Find where the given text appears and provide that cell's center as [X, Y] coordinate. 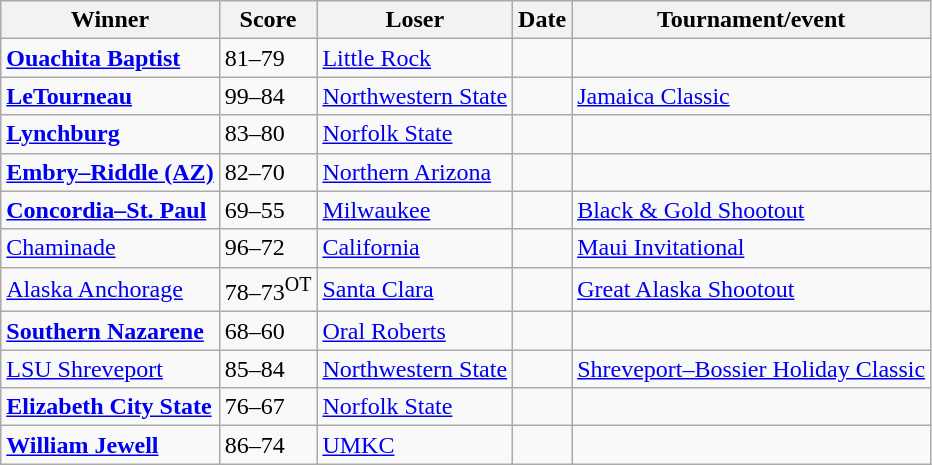
Maui Invitational [752, 248]
Score [268, 20]
Shreveport–Bossier Holiday Classic [752, 369]
Tournament/event [752, 20]
William Jewell [110, 445]
Ouachita Baptist [110, 58]
Santa Clara [415, 290]
76–67 [268, 407]
81–79 [268, 58]
96–72 [268, 248]
Great Alaska Shootout [752, 290]
Concordia–St. Paul [110, 210]
Northern Arizona [415, 172]
99–84 [268, 96]
68–60 [268, 331]
LeTourneau [110, 96]
Black & Gold Shootout [752, 210]
Embry–Riddle (AZ) [110, 172]
Chaminade [110, 248]
Elizabeth City State [110, 407]
Jamaica Classic [752, 96]
83–80 [268, 134]
Milwaukee [415, 210]
Oral Roberts [415, 331]
Date [542, 20]
UMKC [415, 445]
85–84 [268, 369]
69–55 [268, 210]
Alaska Anchorage [110, 290]
LSU Shreveport [110, 369]
Southern Nazarene [110, 331]
82–70 [268, 172]
Winner [110, 20]
86–74 [268, 445]
Loser [415, 20]
Lynchburg [110, 134]
78–73OT [268, 290]
Little Rock [415, 58]
California [415, 248]
